Output the [X, Y] coordinate of the center of the cell containing the given text.  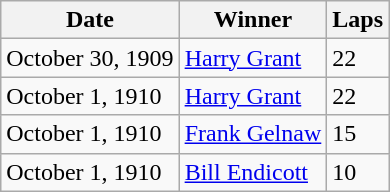
Bill Endicott [253, 172]
Frank Gelnaw [253, 134]
Laps [358, 20]
October 30, 1909 [90, 58]
Date [90, 20]
15 [358, 134]
Winner [253, 20]
10 [358, 172]
